Find where the given text appears and provide that cell's center as (x, y) coordinate. 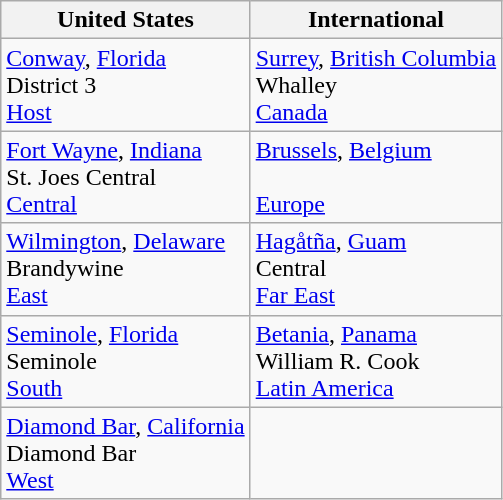
Wilmington, Delaware Brandywine East (126, 269)
Brussels, Belgium Europe (376, 177)
Diamond Bar, CaliforniaDiamond BarWest (126, 453)
Fort Wayne, IndianaSt. Joes CentralCentral (126, 177)
Surrey, British ColumbiaWhalleyCanada (376, 85)
Hagåtña, GuamCentralFar East (376, 269)
Conway, FloridaDistrict 3Host (126, 85)
Seminole, FloridaSeminoleSouth (126, 361)
International (376, 20)
United States (126, 20)
Betania, Panama William R. Cook Latin America (376, 361)
